Return the [X, Y] coordinate for the center point of the cell that contains the specified text.  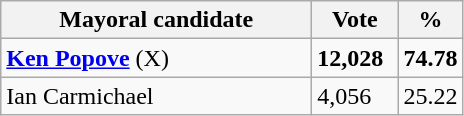
25.22 [430, 96]
% [430, 20]
4,056 [355, 96]
Vote [355, 20]
74.78 [430, 58]
12,028 [355, 58]
Ken Popove (X) [156, 58]
Mayoral candidate [156, 20]
Ian Carmichael [156, 96]
